Search for the cell housing the specified text and yield its (X, Y) center coordinate. 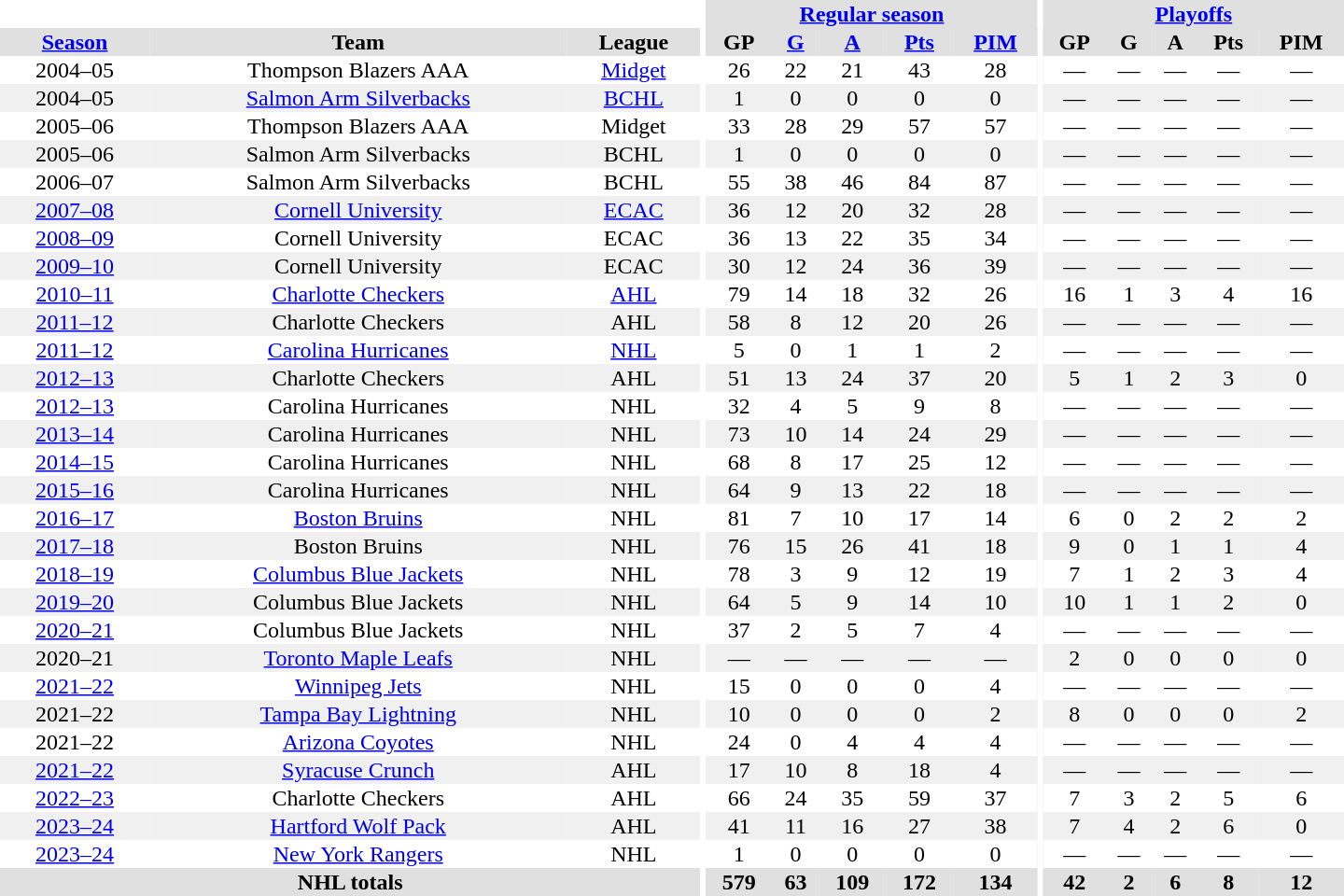
84 (919, 182)
134 (995, 882)
Season (75, 42)
25 (919, 462)
2022–23 (75, 798)
Winnipeg Jets (358, 686)
58 (739, 322)
19 (995, 574)
33 (739, 126)
63 (796, 882)
76 (739, 546)
579 (739, 882)
172 (919, 882)
66 (739, 798)
2017–18 (75, 546)
Regular season (872, 14)
2007–08 (75, 210)
2013–14 (75, 434)
79 (739, 294)
2018–19 (75, 574)
87 (995, 182)
Syracuse Crunch (358, 770)
21 (852, 70)
New York Rangers (358, 854)
30 (739, 266)
109 (852, 882)
Toronto Maple Leafs (358, 658)
2015–16 (75, 490)
59 (919, 798)
78 (739, 574)
46 (852, 182)
2010–11 (75, 294)
Team (358, 42)
73 (739, 434)
2008–09 (75, 238)
2019–20 (75, 602)
81 (739, 518)
2006–07 (75, 182)
NHL totals (350, 882)
Hartford Wolf Pack (358, 826)
Playoffs (1194, 14)
42 (1075, 882)
11 (796, 826)
2016–17 (75, 518)
51 (739, 378)
68 (739, 462)
43 (919, 70)
55 (739, 182)
34 (995, 238)
2014–15 (75, 462)
27 (919, 826)
39 (995, 266)
Tampa Bay Lightning (358, 714)
League (633, 42)
2009–10 (75, 266)
Arizona Coyotes (358, 742)
